Extract the [x, y] coordinate from the center of the cell holding the provided text.  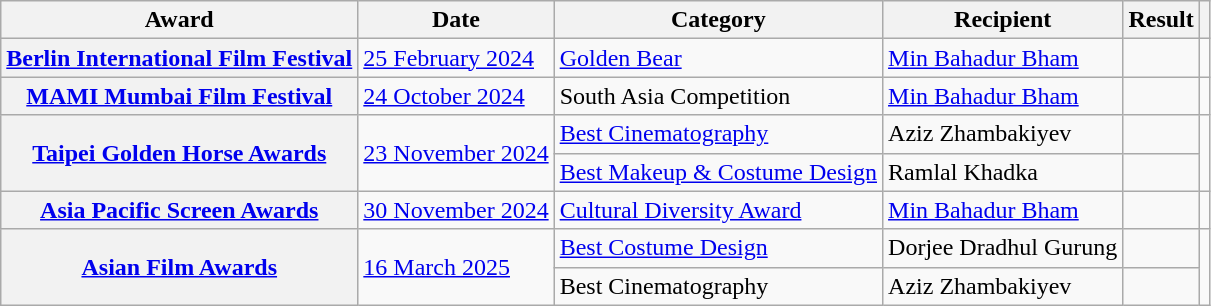
23 November 2024 [456, 153]
Golden Bear [718, 58]
Date [456, 20]
24 October 2024 [456, 96]
Result [1161, 20]
Award [180, 20]
Best Costume Design [718, 248]
Best Makeup & Costume Design [718, 172]
Cultural Diversity Award [718, 210]
Recipient [1003, 20]
Berlin International Film Festival [180, 58]
Category [718, 20]
Taipei Golden Horse Awards [180, 153]
Dorjee Dradhul Gurung [1003, 248]
Asia Pacific Screen Awards [180, 210]
30 November 2024 [456, 210]
Ramlal Khadka [1003, 172]
25 February 2024 [456, 58]
South Asia Competition [718, 96]
MAMI Mumbai Film Festival [180, 96]
Asian Film Awards [180, 267]
16 March 2025 [456, 267]
